Scan for the cell matching the given text and deliver its [X, Y] coordinate at center. 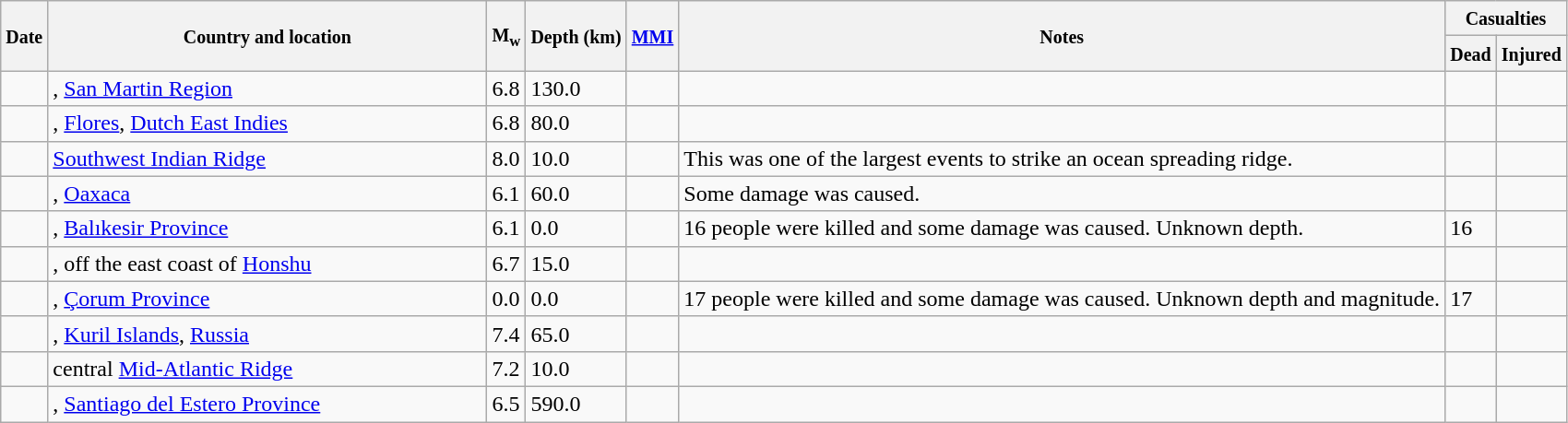
60.0 [576, 194]
Some damage was caused. [1063, 194]
8.0 [506, 159]
15.0 [576, 264]
Date [24, 36]
Dead [1471, 53]
Notes [1063, 36]
17 [1471, 299]
Casualties [1506, 18]
Depth (km) [576, 36]
, Çorum Province [267, 299]
16 [1471, 229]
65.0 [576, 334]
6.7 [506, 264]
, Flores, Dutch East Indies [267, 123]
17 people were killed and some damage was caused. Unknown depth and magnitude. [1063, 299]
16 people were killed and some damage was caused. Unknown depth. [1063, 229]
590.0 [576, 404]
, Kuril Islands, Russia [267, 334]
Injured [1531, 53]
, Oaxaca [267, 194]
MMI [653, 36]
130.0 [576, 88]
6.5 [506, 404]
central Mid-Atlantic Ridge [267, 369]
7.4 [506, 334]
7.2 [506, 369]
, San Martin Region [267, 88]
Southwest Indian Ridge [267, 159]
Mw [506, 36]
, off the east coast of Honshu [267, 264]
80.0 [576, 123]
, Balıkesir Province [267, 229]
This was one of the largest events to strike an ocean spreading ridge. [1063, 159]
Country and location [267, 36]
, Santiago del Estero Province [267, 404]
